From the cell containing the given text, extract its center point as (X, Y) coordinate. 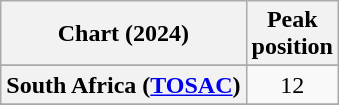
Peakposition (292, 34)
South Africa (TOSAC) (124, 85)
Chart (2024) (124, 34)
12 (292, 85)
